Locate the cell with the specified text and output its (x, y) center coordinate. 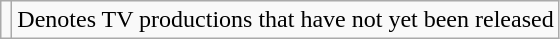
Denotes TV productions that have not yet been released (286, 20)
